Determine the (X, Y) coordinate at the center of the cell enclosing the given text.  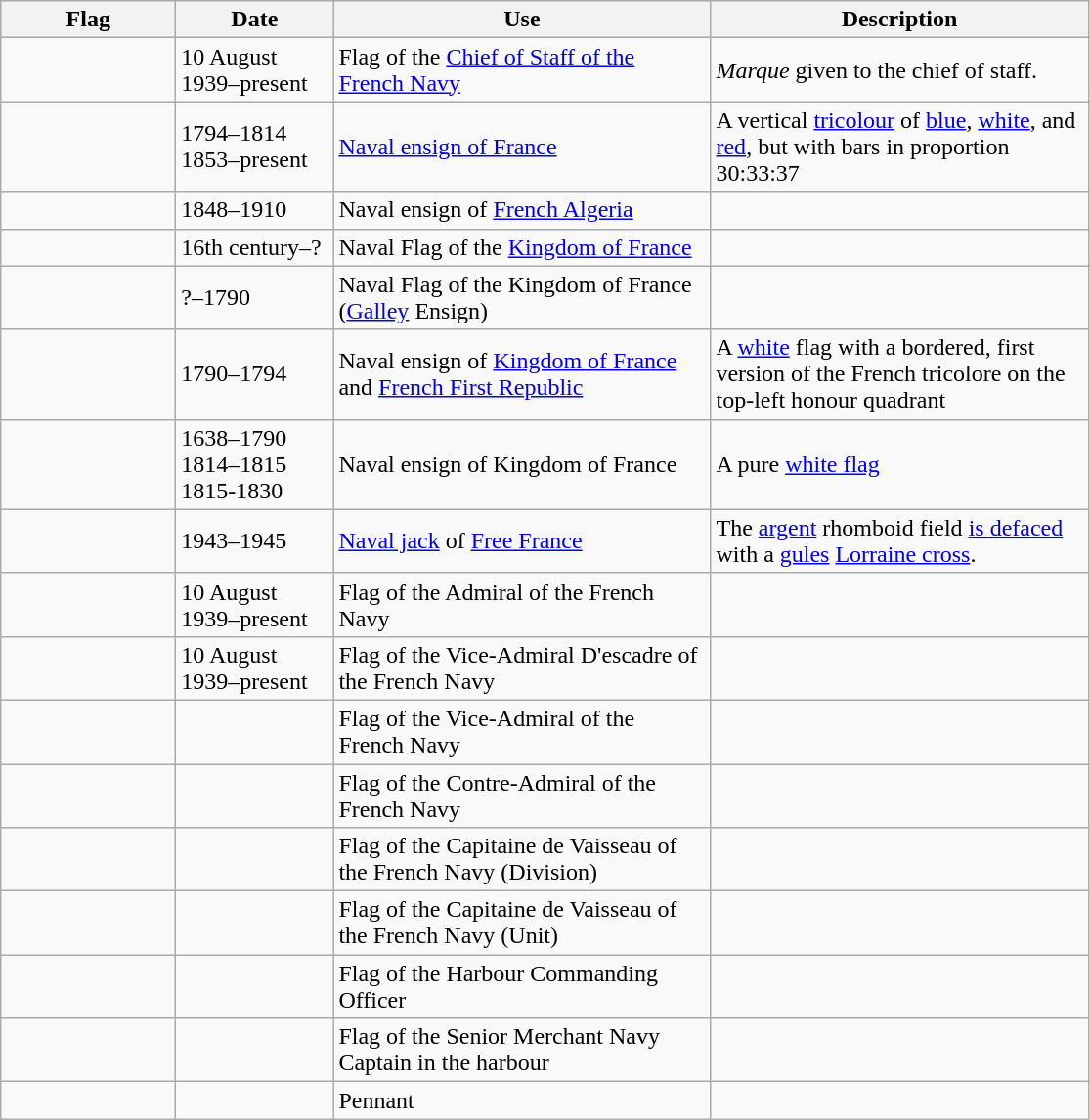
The argent rhomboid field is defaced with a gules Lorraine cross. (899, 541)
A white flag with a bordered, first version of the French tricolore on the top-left honour quadrant (899, 374)
Flag of the Harbour Commanding Officer (522, 987)
Flag (88, 20)
Naval Flag of the Kingdom of France (Galley Ensign) (522, 297)
Flag of the Capitaine de Vaisseau of the French Navy (Division) (522, 860)
Marque given to the chief of staff. (899, 70)
Description (899, 20)
Naval ensign of Kingdom of France and French First Republic (522, 374)
?–1790 (254, 297)
Pennant (522, 1100)
Use (522, 20)
1848–1910 (254, 210)
Flag of the Capitaine de Vaisseau of the French Navy (Unit) (522, 923)
A vertical tricolour of blue, white, and red, but with bars in proportion 30:33:37 (899, 147)
16th century–? (254, 247)
A pure white flag (899, 464)
Flag of the Contre-Admiral of the French Navy (522, 796)
Flag of the Admiral of the French Navy (522, 604)
Naval ensign of France (522, 147)
Naval Flag of the Kingdom of France (522, 247)
Date (254, 20)
1794–18141853–present (254, 147)
Naval ensign of French Algeria (522, 210)
Naval ensign of Kingdom of France (522, 464)
Naval jack of Free France (522, 541)
1790–1794 (254, 374)
Flag of the Vice-Admiral D'escadre of the French Navy (522, 668)
1638–17901814–1815 1815-1830 (254, 464)
Flag of the Vice-Admiral of the French Navy (522, 731)
1943–1945 (254, 541)
Flag of the Senior Merchant Navy Captain in the harbour (522, 1050)
Flag of the Chief of Staff of the French Navy (522, 70)
